Identify which cell holds the provided text, then report its [x, y] central coordinate. 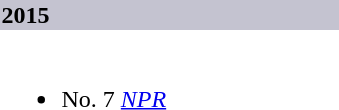
2015 [170, 15]
